Provide the (x, y) coordinate of the cell's center where the given text is located.  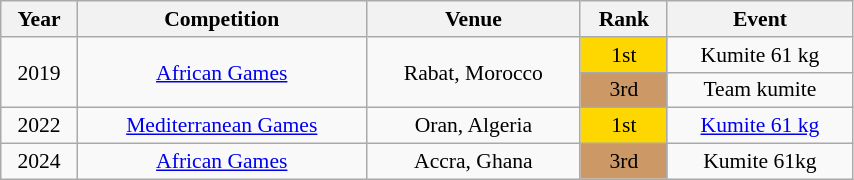
2019 (39, 72)
Rabat, Morocco (473, 72)
Year (39, 19)
Event (760, 19)
Team kumite (760, 90)
Venue (473, 19)
2022 (39, 126)
Accra, Ghana (473, 162)
Kumite 61kg (760, 162)
2024 (39, 162)
Rank (624, 19)
Mediterranean Games (222, 126)
Competition (222, 19)
Oran, Algeria (473, 126)
